Detect which cell encompasses the target text, then output its [X, Y] center coordinate. 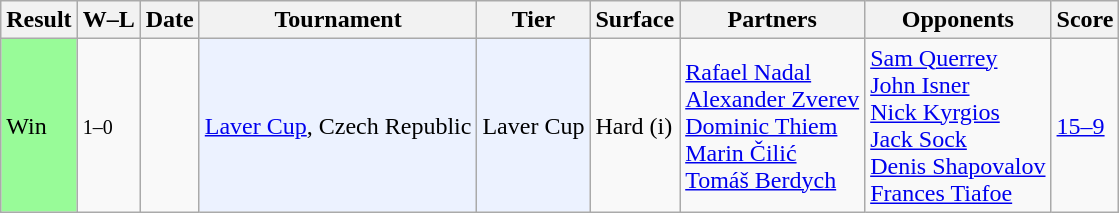
Win [39, 126]
Tournament [338, 20]
W–L [108, 20]
1–0 [108, 126]
Partners [772, 20]
Laver Cup, Czech Republic [338, 126]
15–9 [1085, 126]
Sam Querrey John Isner Nick Kyrgios Jack Sock Denis Shapovalov Frances Tiafoe [958, 126]
Hard (i) [635, 126]
Rafael Nadal Alexander Zverev Dominic Thiem Marin Čilić Tomáš Berdych [772, 126]
Result [39, 20]
Laver Cup [534, 126]
Tier [534, 20]
Score [1085, 20]
Opponents [958, 20]
Surface [635, 20]
Date [170, 20]
